Scan for the cell matching the given text and deliver its [X, Y] coordinate at center. 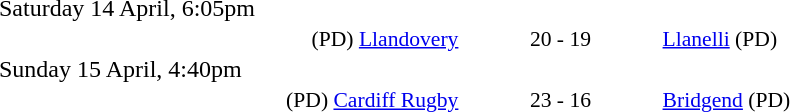
20 - 19 [560, 38]
